Output the (x, y) coordinate of the center of the cell containing the given text.  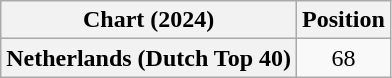
Position (344, 20)
Netherlands (Dutch Top 40) (149, 58)
Chart (2024) (149, 20)
68 (344, 58)
